Find where the given text appears and provide that cell's center as (X, Y) coordinate. 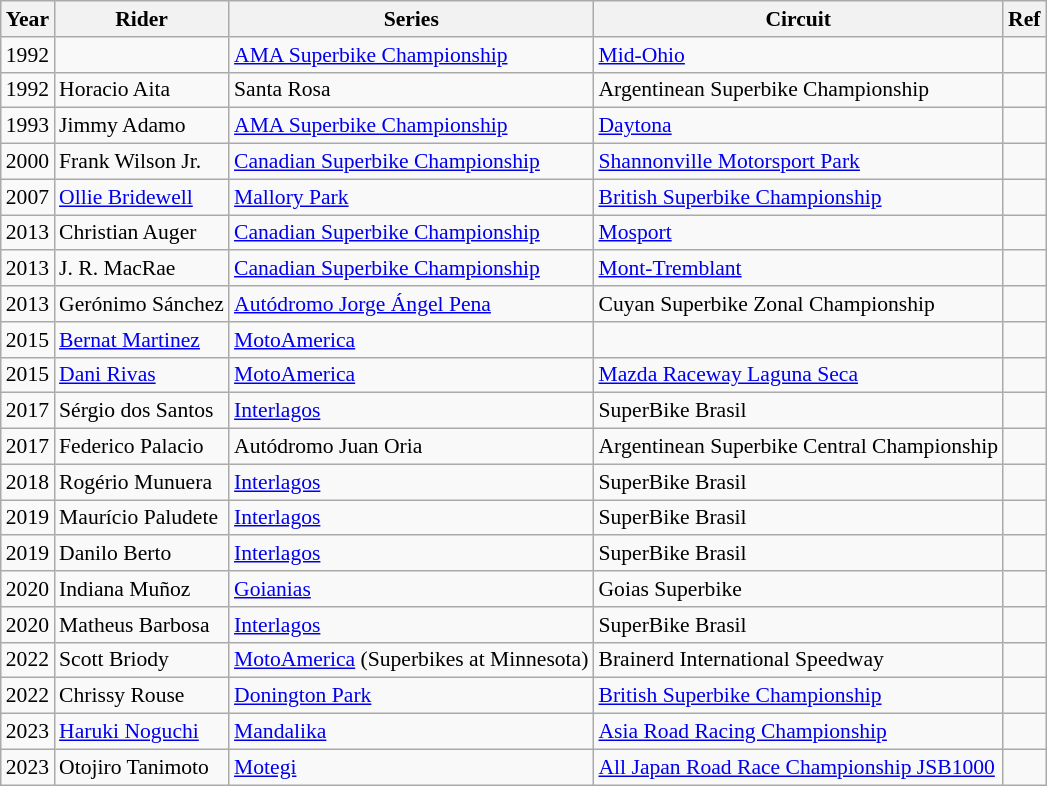
Asia Road Racing Championship (798, 732)
MotoAmerica (Superbikes at Minnesota) (411, 660)
Bernat Martinez (142, 340)
Rogério Munuera (142, 482)
Maurício Paludete (142, 518)
Rider (142, 19)
Shannonville Motorsport Park (798, 162)
Goias Superbike (798, 589)
Matheus Barbosa (142, 625)
Christian Auger (142, 233)
Jimmy Adamo (142, 126)
Haruki Noguchi (142, 732)
Goianias (411, 589)
Mallory Park (411, 197)
Dani Rivas (142, 375)
Indiana Muñoz (142, 589)
Mandalika (411, 732)
Scott Briody (142, 660)
J. R. MacRae (142, 269)
Brainerd International Speedway (798, 660)
Daytona (798, 126)
Motegi (411, 767)
Autódromo Jorge Ángel Pena (411, 304)
Argentinean Superbike Championship (798, 90)
2018 (28, 482)
Circuit (798, 19)
1993 (28, 126)
Mid-Ohio (798, 55)
Chrissy Rouse (142, 696)
Mont-Tremblant (798, 269)
Ref (1024, 19)
Sérgio dos Santos (142, 411)
Series (411, 19)
Autódromo Juan Oria (411, 447)
Donington Park (411, 696)
Cuyan Superbike Zonal Championship (798, 304)
All Japan Road Race Championship JSB1000 (798, 767)
Federico Palacio (142, 447)
2000 (28, 162)
Year (28, 19)
Santa Rosa (411, 90)
Ollie Bridewell (142, 197)
Argentinean Superbike Central Championship (798, 447)
Danilo Berto (142, 554)
Frank Wilson Jr. (142, 162)
Mosport (798, 233)
Gerónimo Sánchez (142, 304)
Horacio Aita (142, 90)
2007 (28, 197)
Otojiro Tanimoto (142, 767)
Mazda Raceway Laguna Seca (798, 375)
